Search for the cell housing the specified text and yield its (x, y) center coordinate. 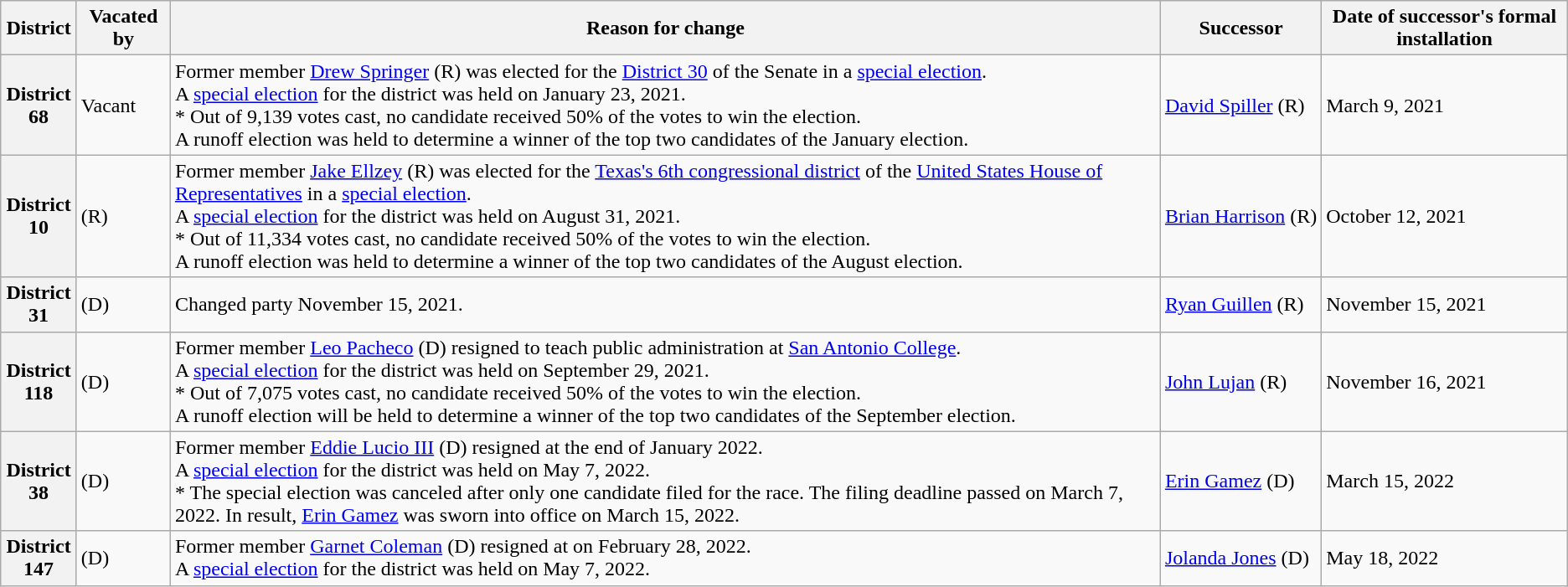
Successor (1240, 28)
Date of successor's formal installation (1445, 28)
Jolanda Jones (D) (1240, 558)
(R) (123, 216)
Former member Garnet Coleman (D) resigned at on February 28, 2022.A special election for the district was held on May 7, 2022. (665, 558)
District (39, 28)
November 15, 2021 (1445, 305)
District 118 (39, 382)
Reason for change (665, 28)
District 147 (39, 558)
Vacant (123, 106)
David Spiller (R) (1240, 106)
District 68 (39, 106)
Vacated by (123, 28)
Erin Gamez (D) (1240, 481)
November 16, 2021 (1445, 382)
March 9, 2021 (1445, 106)
District 31 (39, 305)
March 15, 2022 (1445, 481)
District 10 (39, 216)
District 38 (39, 481)
Changed party November 15, 2021. (665, 305)
John Lujan (R) (1240, 382)
Ryan Guillen (R) (1240, 305)
Brian Harrison (R) (1240, 216)
October 12, 2021 (1445, 216)
May 18, 2022 (1445, 558)
